Scan for the cell matching the given text and deliver its [x, y] coordinate at center. 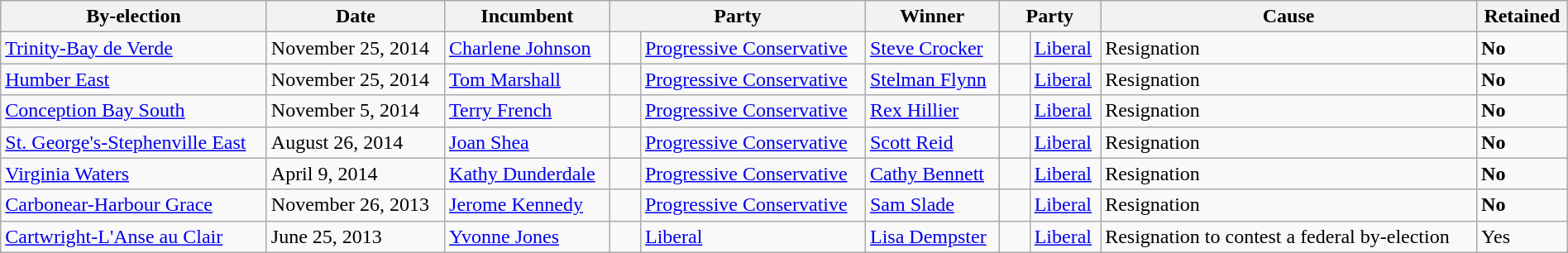
Sam Slade [931, 205]
August 26, 2014 [356, 142]
Cartwright-L'Anse au Clair [134, 236]
By-election [134, 17]
St. George's-Stephenville East [134, 142]
Conception Bay South [134, 111]
Winner [931, 17]
November 26, 2013 [356, 205]
April 9, 2014 [356, 174]
Scott Reid [931, 142]
Joan Shea [528, 142]
June 25, 2013 [356, 236]
Stelman Flynn [931, 79]
November 5, 2014 [356, 111]
Charlene Johnson [528, 48]
Date [356, 17]
Yes [1523, 236]
Rex Hillier [931, 111]
Retained [1523, 17]
Carbonear-Harbour Grace [134, 205]
Steve Crocker [931, 48]
Kathy Dunderdale [528, 174]
Cause [1288, 17]
Incumbent [528, 17]
Trinity-Bay de Verde [134, 48]
Jerome Kennedy [528, 205]
Yvonne Jones [528, 236]
Humber East [134, 79]
Terry French [528, 111]
Virginia Waters [134, 174]
Cathy Bennett [931, 174]
Resignation to contest a federal by-election [1288, 236]
Tom Marshall [528, 79]
Lisa Dempster [931, 236]
